Locate the cell with the specified text and output its [x, y] center coordinate. 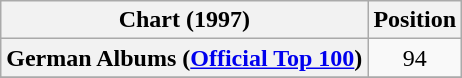
Position [415, 20]
German Albums (Official Top 100) [184, 58]
94 [415, 58]
Chart (1997) [184, 20]
